Detect which cell encompasses the target text, then output its [X, Y] center coordinate. 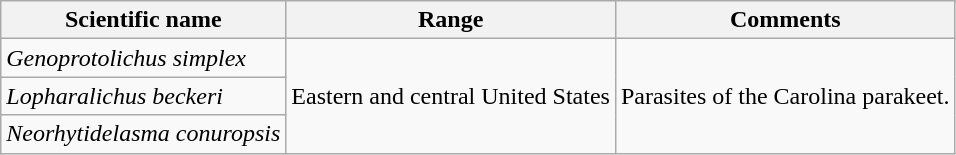
Scientific name [144, 20]
Eastern and central United States [451, 96]
Lopharalichus beckeri [144, 96]
Genoprotolichus simplex [144, 58]
Comments [785, 20]
Neorhytidelasma conuropsis [144, 134]
Range [451, 20]
Parasites of the Carolina parakeet. [785, 96]
